For the text-containing cell, return its midpoint in [x, y] coordinate format. 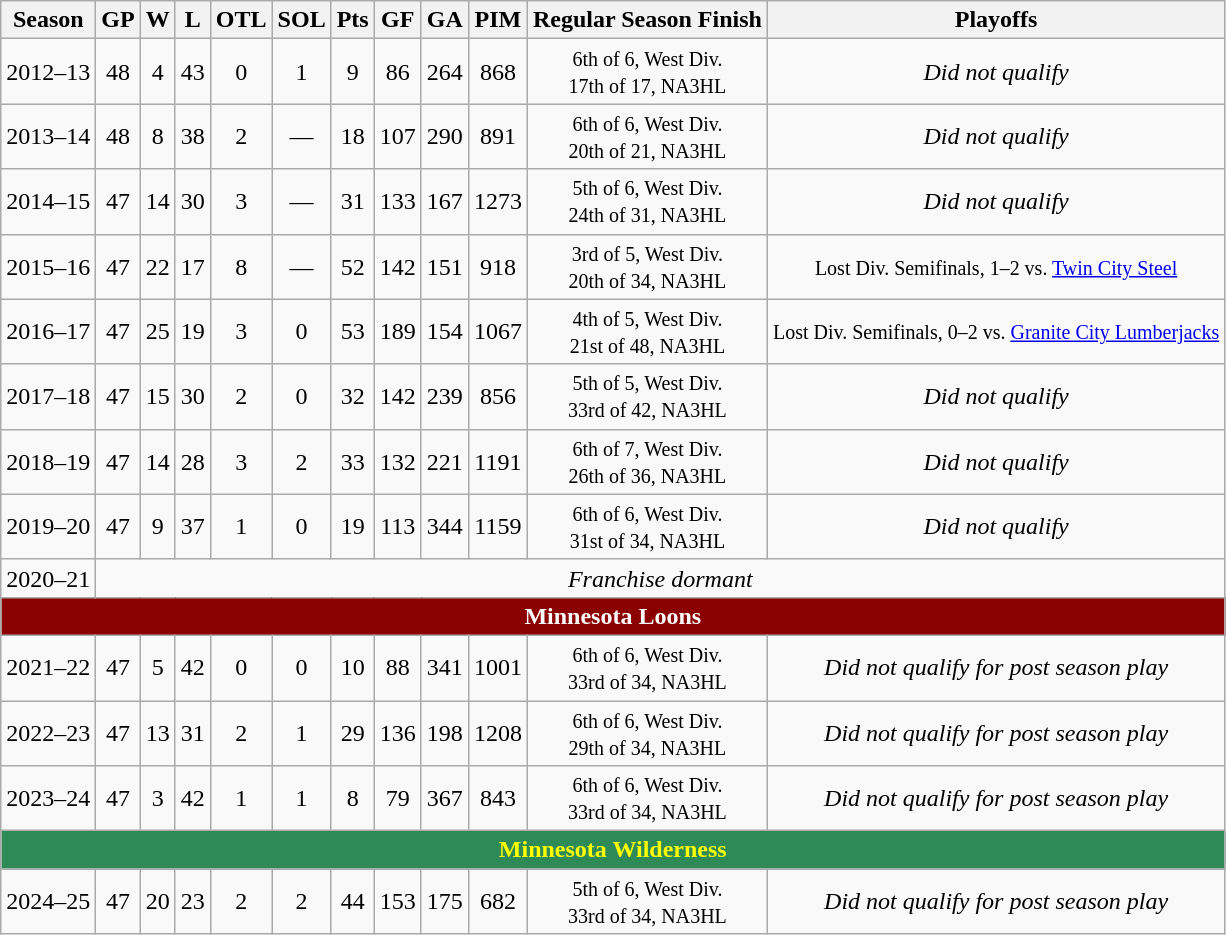
918 [498, 266]
Franchise dormant [660, 578]
5th of 5, West Div.33rd of 42, NA3HL [647, 396]
2020–21 [48, 578]
2014–15 [48, 202]
5th of 6, West Div.24th of 31, NA3HL [647, 202]
221 [444, 462]
44 [352, 902]
2019–20 [48, 526]
15 [158, 396]
189 [398, 332]
GF [398, 20]
6th of 6, West Div.31st of 34, NA3HL [647, 526]
Playoffs [996, 20]
4 [158, 72]
2024–25 [48, 902]
25 [158, 332]
868 [498, 72]
GP [118, 20]
18 [352, 136]
6th of 6, West Div.17th of 17, NA3HL [647, 72]
20 [158, 902]
PIM [498, 20]
79 [398, 798]
151 [444, 266]
6th of 6, West Div.29th of 34, NA3HL [647, 732]
344 [444, 526]
L [192, 20]
6th of 7, West Div.26th of 36, NA3HL [647, 462]
154 [444, 332]
28 [192, 462]
6th of 6, West Div.20th of 21, NA3HL [647, 136]
2023–24 [48, 798]
33 [352, 462]
175 [444, 902]
2021–22 [48, 668]
22 [158, 266]
23 [192, 902]
2017–18 [48, 396]
43 [192, 72]
239 [444, 396]
32 [352, 396]
290 [444, 136]
Pts [352, 20]
Season [48, 20]
133 [398, 202]
264 [444, 72]
52 [352, 266]
107 [398, 136]
2022–23 [48, 732]
113 [398, 526]
29 [352, 732]
W [158, 20]
167 [444, 202]
5th of 6, West Div.33rd of 34, NA3HL [647, 902]
10 [352, 668]
OTL [241, 20]
198 [444, 732]
682 [498, 902]
2016–17 [48, 332]
136 [398, 732]
1001 [498, 668]
843 [498, 798]
GA [444, 20]
13 [158, 732]
3rd of 5, West Div.20th of 34, NA3HL [647, 266]
367 [444, 798]
SOL [302, 20]
Lost Div. Semifinals, 1–2 vs. Twin City Steel [996, 266]
4th of 5, West Div.21st of 48, NA3HL [647, 332]
88 [398, 668]
132 [398, 462]
153 [398, 902]
Minnesota Loons [613, 616]
17 [192, 266]
2015–16 [48, 266]
1159 [498, 526]
891 [498, 136]
Lost Div. Semifinals, 0–2 vs. Granite City Lumberjacks [996, 332]
1191 [498, 462]
5 [158, 668]
1067 [498, 332]
2018–19 [48, 462]
37 [192, 526]
53 [352, 332]
Regular Season Finish [647, 20]
1273 [498, 202]
341 [444, 668]
2012–13 [48, 72]
Minnesota Wilderness [613, 850]
1208 [498, 732]
856 [498, 396]
38 [192, 136]
2013–14 [48, 136]
86 [398, 72]
